Identify which cell holds the provided text, then report its (X, Y) central coordinate. 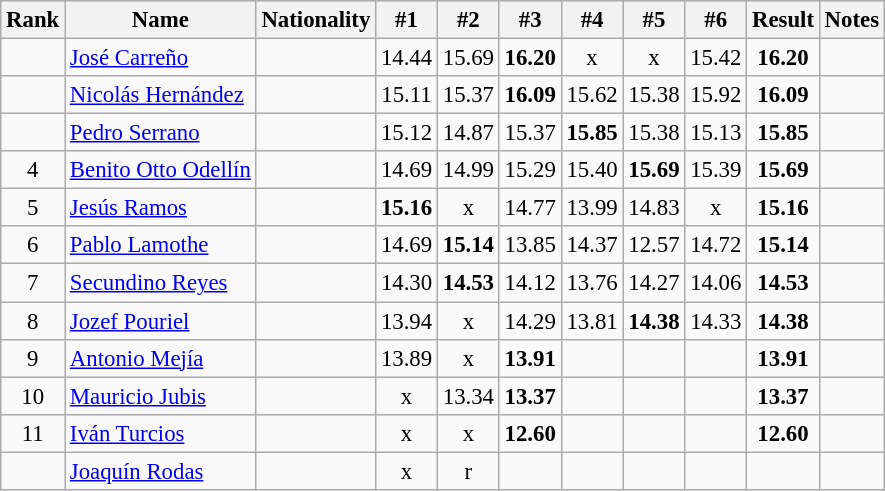
13.81 (592, 321)
15.12 (407, 133)
4 (33, 170)
6 (33, 245)
#2 (468, 20)
#1 (407, 20)
Rank (33, 20)
14.99 (468, 170)
14.06 (716, 283)
Notes (852, 20)
13.94 (407, 321)
15.29 (530, 170)
#5 (654, 20)
13.89 (407, 358)
14.83 (654, 208)
Jesús Ramos (161, 208)
Benito Otto Odellín (161, 170)
15.11 (407, 95)
15.92 (716, 95)
14.87 (468, 133)
15.40 (592, 170)
13.99 (592, 208)
14.12 (530, 283)
Mauricio Jubis (161, 396)
5 (33, 208)
12.57 (654, 245)
15.62 (592, 95)
14.33 (716, 321)
15.42 (716, 58)
13.85 (530, 245)
8 (33, 321)
14.77 (530, 208)
14.72 (716, 245)
14.44 (407, 58)
Antonio Mejía (161, 358)
José Carreño (161, 58)
#4 (592, 20)
14.29 (530, 321)
r (468, 471)
14.27 (654, 283)
10 (33, 396)
15.13 (716, 133)
Name (161, 20)
Nationality (316, 20)
13.76 (592, 283)
7 (33, 283)
15.39 (716, 170)
#3 (530, 20)
9 (33, 358)
Result (784, 20)
14.30 (407, 283)
Joaquín Rodas (161, 471)
#6 (716, 20)
Nicolás Hernández (161, 95)
13.34 (468, 396)
Pedro Serrano (161, 133)
Iván Turcios (161, 433)
Secundino Reyes (161, 283)
Pablo Lamothe (161, 245)
11 (33, 433)
14.37 (592, 245)
Jozef Pouriel (161, 321)
